Output the (X, Y) coordinate of the center of the cell containing the given text.  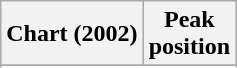
Chart (2002) (72, 34)
Peak position (189, 34)
